Determine the [X, Y] coordinate at the center of the cell enclosing the given text.  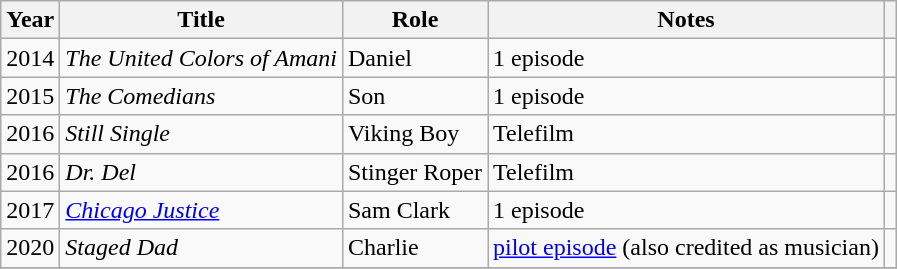
Son [414, 96]
2014 [30, 58]
2017 [30, 210]
Daniel [414, 58]
Chicago Justice [202, 210]
Stinger Roper [414, 172]
The Comedians [202, 96]
Staged Dad [202, 248]
Role [414, 20]
Year [30, 20]
pilot episode (also credited as musician) [686, 248]
Dr. Del [202, 172]
2015 [30, 96]
Title [202, 20]
Notes [686, 20]
Charlie [414, 248]
Sam Clark [414, 210]
Still Single [202, 134]
The United Colors of Amani [202, 58]
2020 [30, 248]
Viking Boy [414, 134]
